Determine the [X, Y] coordinate at the center of the cell enclosing the given text.  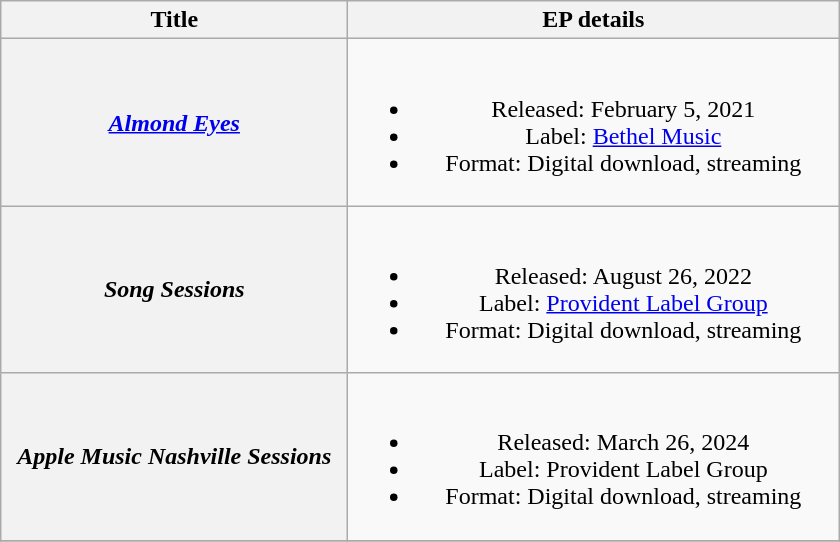
Title [174, 20]
EP details [594, 20]
Released: February 5, 2021Label: Bethel MusicFormat: Digital download, streaming [594, 122]
Released: March 26, 2024Label: Provident Label GroupFormat: Digital download, streaming [594, 456]
Released: August 26, 2022Label: Provident Label GroupFormat: Digital download, streaming [594, 290]
Apple Music Nashville Sessions [174, 456]
Song Sessions [174, 290]
Almond Eyes [174, 122]
